Locate the cell with the specified text and output its [X, Y] center coordinate. 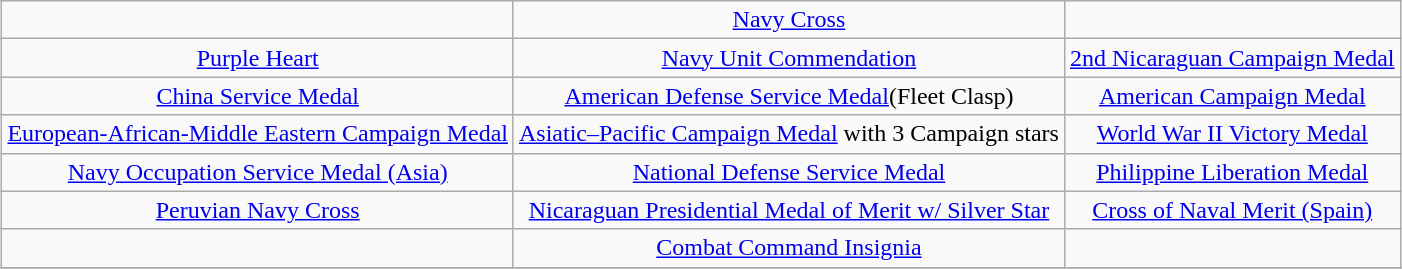
2nd Nicaraguan Campaign Medal [1232, 58]
China Service Medal [258, 96]
Asiatic–Pacific Campaign Medal with 3 Campaign stars [788, 134]
Purple Heart [258, 58]
European-African-Middle Eastern Campaign Medal [258, 134]
Cross of Naval Merit (Spain) [1232, 210]
Navy Cross [788, 20]
Philippine Liberation Medal [1232, 172]
American Campaign Medal [1232, 96]
American Defense Service Medal(Fleet Clasp) [788, 96]
Combat Command Insignia [788, 248]
Navy Occupation Service Medal (Asia) [258, 172]
World War II Victory Medal [1232, 134]
National Defense Service Medal [788, 172]
Peruvian Navy Cross [258, 210]
Navy Unit Commendation [788, 58]
Nicaraguan Presidential Medal of Merit w/ Silver Star [788, 210]
